Search for the cell housing the specified text and yield its [x, y] center coordinate. 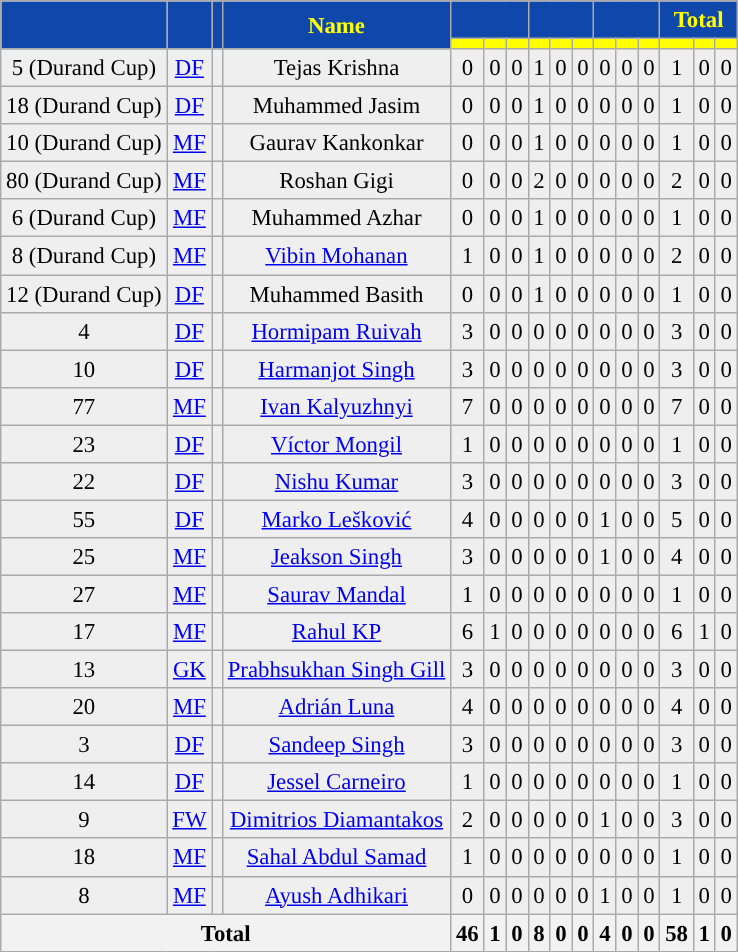
18 (Durand Cup) [84, 106]
46 [468, 933]
Gaurav Kankonkar [336, 143]
6 (Durand Cup) [84, 219]
23 [84, 444]
20 [84, 707]
Vibin Mohanan [336, 256]
GK [190, 670]
5 [676, 519]
Harmanjot Singh [336, 369]
Sandeep Singh [336, 745]
Roshan Gigi [336, 181]
Víctor Mongil [336, 444]
Muhammed Basith [336, 294]
17 [84, 632]
12 (Durand Cup) [84, 294]
Marko Lešković [336, 519]
55 [84, 519]
Adrián Luna [336, 707]
Sahal Abdul Samad [336, 858]
10 (Durand Cup) [84, 143]
Muhammed Jasim [336, 106]
18 [84, 858]
22 [84, 482]
Rahul KP [336, 632]
Tejas Krishna [336, 68]
FW [190, 820]
Nishu Kumar [336, 482]
Prabhsukhan Singh Gill [336, 670]
14 [84, 782]
58 [676, 933]
Muhammed Azhar [336, 219]
Ayush Adhikari [336, 895]
Dimitrios Diamantakos [336, 820]
27 [84, 594]
Ivan Kalyuzhnyi [336, 406]
Jessel Carneiro [336, 782]
9 [84, 820]
10 [84, 369]
Jeakson Singh [336, 557]
8 (Durand Cup) [84, 256]
25 [84, 557]
13 [84, 670]
Hormipam Ruivah [336, 331]
5 (Durand Cup) [84, 68]
80 (Durand Cup) [84, 181]
Saurav Mandal [336, 594]
77 [84, 406]
Name [336, 25]
